Search for the cell housing the specified text and yield its [X, Y] center coordinate. 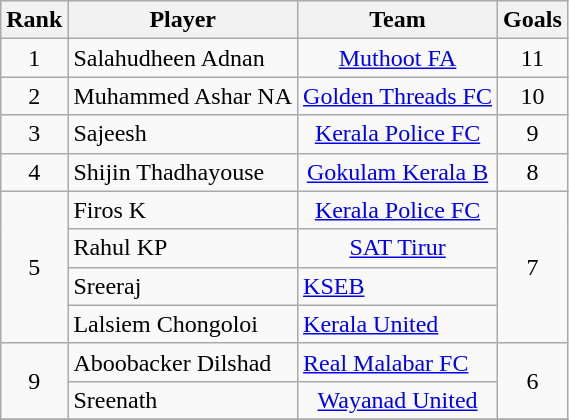
8 [533, 172]
Muthoot FA [398, 58]
Lalsiem Chongoloi [183, 324]
Rank [34, 20]
11 [533, 58]
2 [34, 96]
10 [533, 96]
KSEB [398, 286]
Wayanad United [398, 400]
7 [533, 267]
Golden Threads FC [398, 96]
Goals [533, 20]
Aboobacker Dilshad [183, 362]
Muhammed Ashar NA [183, 96]
5 [34, 267]
3 [34, 134]
Gokulam Kerala B [398, 172]
4 [34, 172]
SAT Tirur [398, 248]
Salahudheen Adnan [183, 58]
6 [533, 381]
1 [34, 58]
Sajeesh [183, 134]
Firos K [183, 210]
Team [398, 20]
Real Malabar FC [398, 362]
Sreeraj [183, 286]
Player [183, 20]
Shijin Thadhayouse [183, 172]
Kerala United [398, 324]
Rahul KP [183, 248]
Sreenath [183, 400]
